Return [x, y] of the center of cell containing provided text 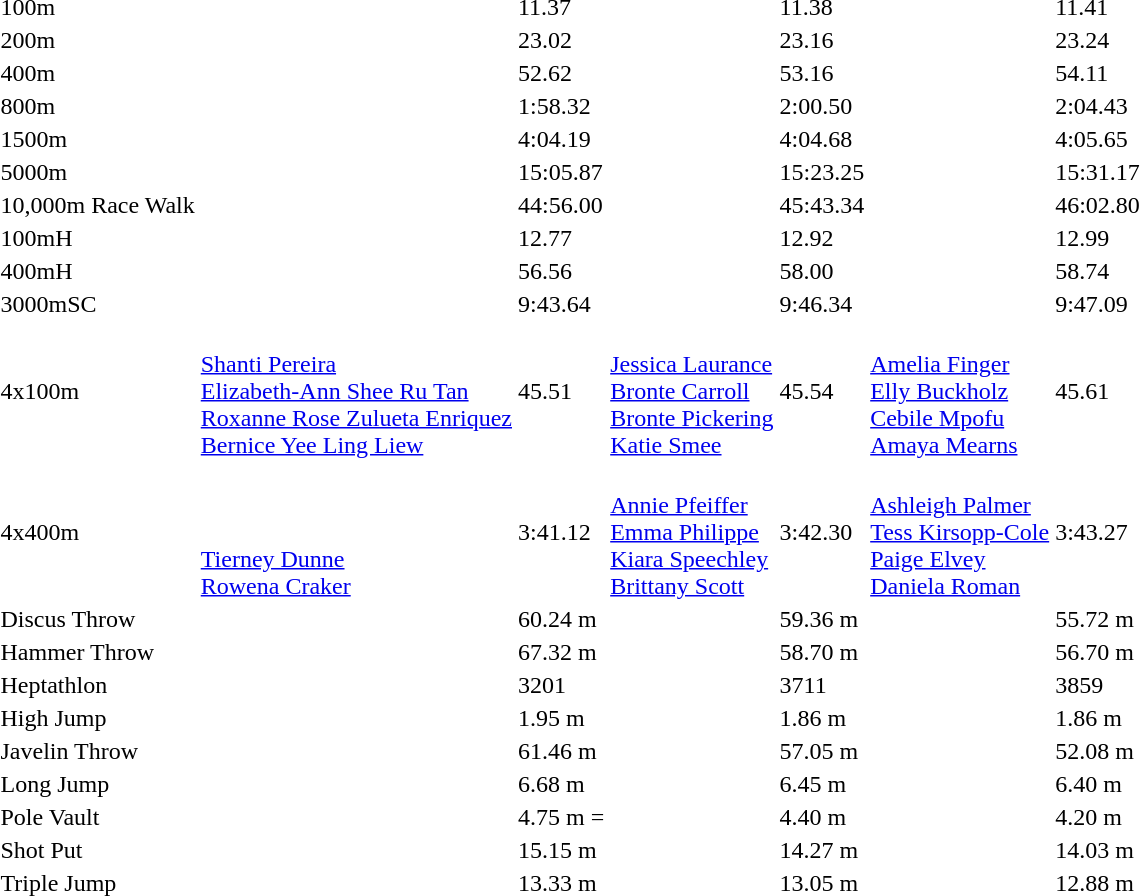
4.40 m [822, 817]
15.15 m [560, 850]
3:42.30 [822, 532]
3:41.12 [560, 532]
Annie PfeifferEmma PhilippeKiara SpeechleyBrittany Scott [692, 532]
9:43.64 [560, 304]
4:04.68 [822, 139]
1.86 m [822, 718]
12.92 [822, 238]
59.36 m [822, 619]
1.95 m [560, 718]
44:56.00 [560, 205]
15:05.87 [560, 172]
60.24 m [560, 619]
15:23.25 [822, 172]
4.75 m = [560, 817]
61.46 m [560, 751]
53.16 [822, 73]
6.45 m [822, 784]
23.02 [560, 40]
2:00.50 [822, 106]
4:04.19 [560, 139]
45.54 [822, 391]
56.56 [560, 271]
14.27 m [822, 850]
6.68 m [560, 784]
23.16 [822, 40]
Tierney DunneRowena Craker [356, 532]
45:43.34 [822, 205]
12.77 [560, 238]
45.51 [560, 391]
9:46.34 [822, 304]
58.00 [822, 271]
1:58.32 [560, 106]
Jessica LauranceBronte CarrollBronte PickeringKatie Smee [692, 391]
57.05 m [822, 751]
67.32 m [560, 652]
Ashleigh PalmerTess Kirsopp-ColePaige ElveyDaniela Roman [960, 532]
Amelia FingerElly BuckholzCebile MpofuAmaya Mearns [960, 391]
52.62 [560, 73]
58.70 m [822, 652]
3711 [822, 685]
Shanti PereiraElizabeth-Ann Shee Ru TanRoxanne Rose Zulueta EnriquezBernice Yee Ling Liew [356, 391]
3201 [560, 685]
